Pinpoint the cell where the given text exists, returning its [x, y] midpoint coordinate. 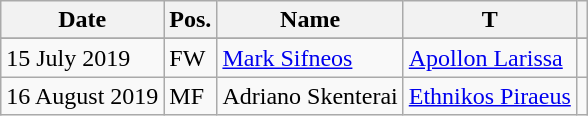
Ethnikos Piraeus [490, 96]
MF [190, 96]
Mark Sifneos [310, 58]
Date [82, 20]
Adriano Skenterai [310, 96]
15 July 2019 [82, 58]
Name [310, 20]
Apollon Larissa [490, 58]
16 August 2019 [82, 96]
T [490, 20]
FW [190, 58]
Pos. [190, 20]
